Return the [X, Y] coordinate for the center point of the cell that contains the specified text.  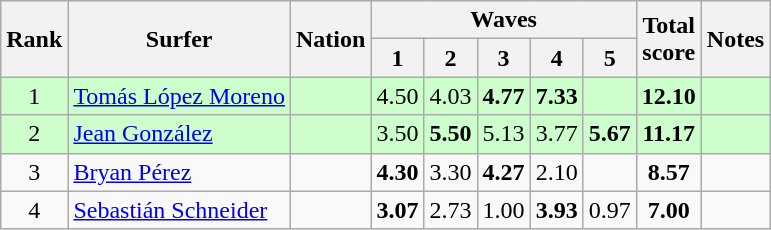
Surfer [180, 39]
2.10 [556, 172]
5.67 [610, 134]
0.97 [610, 210]
Jean González [180, 134]
4.27 [504, 172]
Notes [735, 39]
2.73 [450, 210]
11.17 [668, 134]
5.50 [450, 134]
3.77 [556, 134]
4.30 [398, 172]
Bryan Pérez [180, 172]
12.10 [668, 96]
4.77 [504, 96]
Nation [331, 39]
4.50 [398, 96]
3.50 [398, 134]
Rank [34, 39]
3.93 [556, 210]
1.00 [504, 210]
8.57 [668, 172]
5.13 [504, 134]
4.03 [450, 96]
Waves [504, 20]
5 [610, 58]
3.30 [450, 172]
Sebastián Schneider [180, 210]
Totalscore [668, 39]
3.07 [398, 210]
7.33 [556, 96]
7.00 [668, 210]
Tomás López Moreno [180, 96]
